Search for the cell housing the specified text and yield its [x, y] center coordinate. 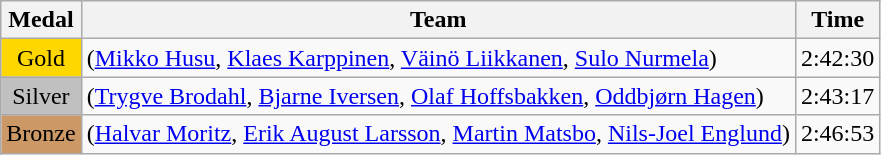
Medal [41, 20]
2:43:17 [837, 96]
2:46:53 [837, 134]
(Mikko Husu, Klaes Karppinen, Väinö Liikkanen, Sulo Nurmela) [438, 58]
Team [438, 20]
(Halvar Moritz, Erik August Larsson, Martin Matsbo, Nils-Joel Englund) [438, 134]
Gold [41, 58]
2:42:30 [837, 58]
Time [837, 20]
Bronze [41, 134]
Silver [41, 96]
(Trygve Brodahl, Bjarne Iversen, Olaf Hoffsbakken, Oddbjørn Hagen) [438, 96]
